Return (X, Y) of the center of cell containing provided text 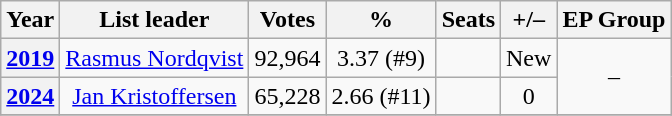
Seats (468, 20)
2024 (30, 96)
Rasmus Nordqvist (154, 58)
92,964 (288, 58)
EP Group (614, 20)
Jan Kristoffersen (154, 96)
65,228 (288, 96)
0 (529, 96)
New (529, 58)
2.66 (#11) (381, 96)
% (381, 20)
2019 (30, 58)
Year (30, 20)
+/– (529, 20)
Votes (288, 20)
– (614, 77)
List leader (154, 20)
3.37 (#9) (381, 58)
